Search for the cell housing the specified text and yield its (X, Y) center coordinate. 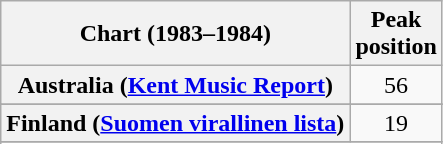
Australia (Kent Music Report) (176, 85)
19 (396, 123)
Peakposition (396, 34)
Chart (1983–1984) (176, 34)
Finland (Suomen virallinen lista) (176, 123)
56 (396, 85)
